Output the [x, y] coordinate of the center of the cell containing the given text.  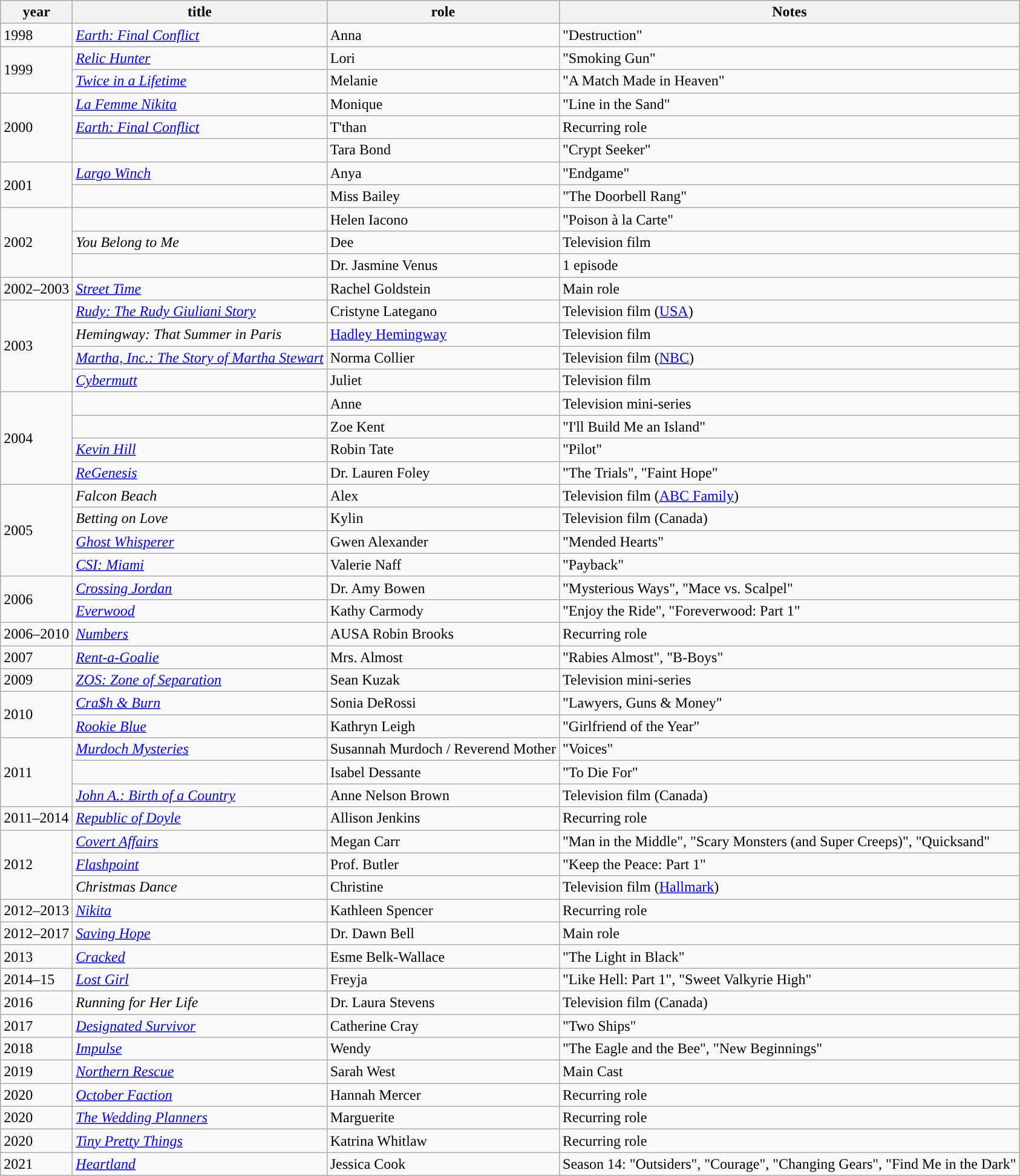
Running for Her Life [200, 1002]
Esme Belk-Wallace [443, 956]
"The Light in Black" [790, 956]
Susannah Murdoch / Reverend Mother [443, 749]
Relic Hunter [200, 58]
Robin Tate [443, 450]
Monique [443, 104]
Dee [443, 242]
Katrina Whitlaw [443, 1141]
Melanie [443, 81]
Main Cast [790, 1072]
Marguerite [443, 1118]
"Endgame" [790, 173]
Cra$h & Burn [200, 703]
Kathleen Spencer [443, 910]
Television film (Hallmark) [790, 887]
Dr. Laura Stevens [443, 1002]
Alex [443, 496]
Jessica Cook [443, 1164]
Norma Collier [443, 358]
2011–2014 [36, 818]
2002 [36, 242]
Helen Iacono [443, 219]
Rookie Blue [200, 726]
"Keep the Peace: Part 1" [790, 864]
"Like Hell: Part 1", "Sweet Valkyrie High" [790, 979]
Sarah West [443, 1072]
Kathryn Leigh [443, 726]
"Payback" [790, 565]
"I'll Build Me an Island" [790, 427]
2012–2017 [36, 933]
Notes [790, 12]
Dr. Lauren Foley [443, 473]
Northern Rescue [200, 1072]
The Wedding Planners [200, 1118]
Saving Hope [200, 933]
role [443, 12]
2012–2013 [36, 910]
Isabel Dessante [443, 772]
Nikita [200, 910]
Lori [443, 58]
Flashpoint [200, 864]
2012 [36, 864]
"Girlfriend of the Year" [790, 726]
2001 [36, 185]
"The Trials", "Faint Hope" [790, 473]
2021 [36, 1164]
Cracked [200, 956]
2000 [36, 127]
Television film (ABC Family) [790, 496]
Ghost Whisperer [200, 542]
John A.: Birth of a Country [200, 795]
title [200, 12]
Republic of Doyle [200, 818]
Kathy Carmody [443, 611]
Martha, Inc.: The Story of Martha Stewart [200, 358]
Anne [443, 404]
Sonia DeRossi [443, 703]
Mrs. Almost [443, 657]
Television film (USA) [790, 312]
Dr. Amy Bowen [443, 588]
Kevin Hill [200, 450]
Rudy: The Rudy Giuliani Story [200, 312]
"Poison à la Carte" [790, 219]
Heartland [200, 1164]
2019 [36, 1072]
Wendy [443, 1049]
2003 [36, 346]
Murdoch Mysteries [200, 749]
"Destruction" [790, 35]
T'than [443, 127]
2006–2010 [36, 634]
Numbers [200, 634]
"Lawyers, Guns & Money" [790, 703]
"A Match Made in Heaven" [790, 81]
You Belong to Me [200, 242]
October Faction [200, 1095]
2007 [36, 657]
Television film (NBC) [790, 358]
2006 [36, 599]
Rachel Goldstein [443, 289]
Street Time [200, 289]
Crossing Jordan [200, 588]
Anne Nelson Brown [443, 795]
2011 [36, 772]
Anna [443, 35]
Megan Carr [443, 841]
Gwen Alexander [443, 542]
Betting on Love [200, 519]
Falcon Beach [200, 496]
Season 14: "Outsiders", "Courage", "Changing Gears", "Find Me in the Dark" [790, 1164]
Hemingway: That Summer in Paris [200, 335]
2013 [36, 956]
Largo Winch [200, 173]
Christmas Dance [200, 887]
Christine [443, 887]
"Rabies Almost", "B-Boys" [790, 657]
CSI: Miami [200, 565]
"Line in the Sand" [790, 104]
"Enjoy the Ride", "Foreverwood: Part 1" [790, 611]
Zoe Kent [443, 427]
2004 [36, 438]
Everwood [200, 611]
Valerie Naff [443, 565]
Designated Survivor [200, 1026]
Catherine Cray [443, 1026]
"Voices" [790, 749]
Dr. Dawn Bell [443, 933]
2002–2003 [36, 289]
Dr. Jasmine Venus [443, 265]
ZOS: Zone of Separation [200, 680]
"The Eagle and the Bee", "New Beginnings" [790, 1049]
2005 [36, 530]
Impulse [200, 1049]
"To Die For" [790, 772]
Twice in a Lifetime [200, 81]
Miss Bailey [443, 196]
"Mysterious Ways", "Mace vs. Scalpel" [790, 588]
Hannah Mercer [443, 1095]
2017 [36, 1026]
1998 [36, 35]
"Crypt Seeker" [790, 150]
"The Doorbell Rang" [790, 196]
Prof. Butler [443, 864]
Tiny Pretty Things [200, 1141]
Juliet [443, 381]
Freyja [443, 979]
"Man in the Middle", "Scary Monsters (and Super Creeps)", "Quicksand" [790, 841]
La Femme Nikita [200, 104]
"Mended Hearts" [790, 542]
Cristyne Lategano [443, 312]
2018 [36, 1049]
1999 [36, 70]
2009 [36, 680]
Anya [443, 173]
"Smoking Gun" [790, 58]
2014–15 [36, 979]
"Pilot" [790, 450]
Rent-a-Goalie [200, 657]
Lost Girl [200, 979]
2016 [36, 1002]
Covert Affairs [200, 841]
Kylin [443, 519]
year [36, 12]
Hadley Hemingway [443, 335]
"Two Ships" [790, 1026]
Allison Jenkins [443, 818]
AUSA Robin Brooks [443, 634]
1 episode [790, 265]
2010 [36, 715]
Tara Bond [443, 150]
Sean Kuzak [443, 680]
Cybermutt [200, 381]
ReGenesis [200, 473]
